Capture the cell that displays the provided text and extract its (X, Y) central coordinate. 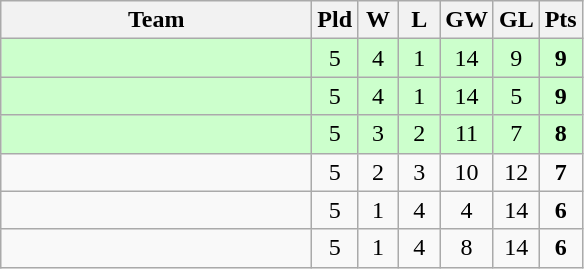
Team (156, 20)
12 (516, 172)
11 (467, 134)
10 (467, 172)
L (420, 20)
Pts (560, 20)
Pld (335, 20)
GW (467, 20)
W (378, 20)
GL (516, 20)
